Return the (X, Y) coordinate for the center point of the cell that contains the specified text.  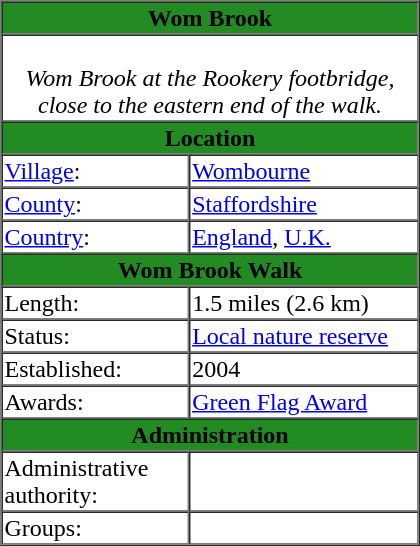
County: (96, 204)
England, U.K. (304, 236)
1.5 miles (2.6 km) (304, 302)
Groups: (96, 528)
Length: (96, 302)
Wombourne (304, 170)
Administration (210, 434)
Established: (96, 368)
Village: (96, 170)
Awards: (96, 402)
Staffordshire (304, 204)
Administrative authority: (96, 482)
Wom Brook at the Rookery footbridge, close to the eastern end of the walk. (210, 78)
Wom Brook (210, 18)
Country: (96, 236)
Local nature reserve (304, 336)
Status: (96, 336)
Green Flag Award (304, 402)
Wom Brook Walk (210, 270)
Location (210, 138)
2004 (304, 368)
